Identify which cell holds the provided text, then report its [x, y] central coordinate. 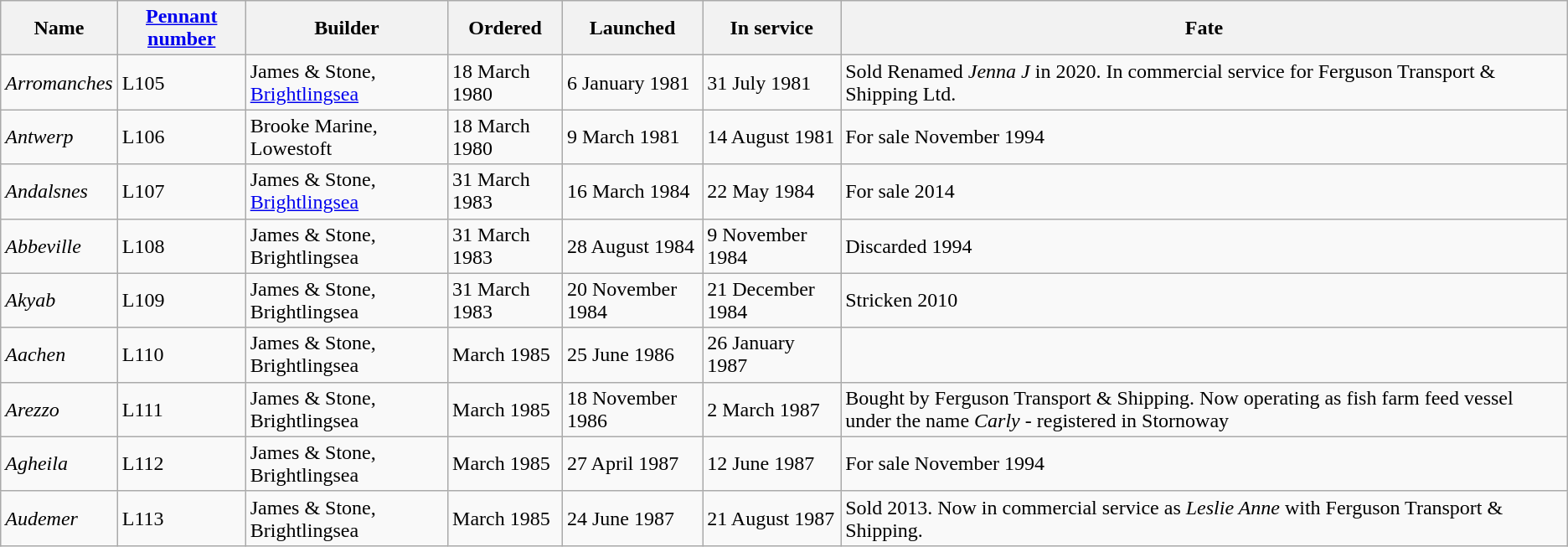
2 March 1987 [772, 409]
L108 [181, 246]
26 January 1987 [772, 355]
L109 [181, 300]
22 May 1984 [772, 191]
L111 [181, 409]
27 April 1987 [632, 464]
Fate [1204, 28]
Launched [632, 28]
Sold Renamed Jenna J in 2020. In commercial service for Ferguson Transport & Shipping Ltd. [1204, 82]
Builder [347, 28]
28 August 1984 [632, 246]
Audemer [59, 518]
L112 [181, 464]
21 August 1987 [772, 518]
Arromanches [59, 82]
14 August 1981 [772, 137]
18 November 1986 [632, 409]
Andalsnes [59, 191]
L106 [181, 137]
Stricken 2010 [1204, 300]
Sold 2013. Now in commercial service as Leslie Anne with Ferguson Transport & Shipping. [1204, 518]
Name [59, 28]
9 November 1984 [772, 246]
For sale 2014 [1204, 191]
L110 [181, 355]
Abbeville [59, 246]
Akyab [59, 300]
6 January 1981 [632, 82]
21 December 1984 [772, 300]
25 June 1986 [632, 355]
12 June 1987 [772, 464]
20 November 1984 [632, 300]
L105 [181, 82]
Aachen [59, 355]
16 March 1984 [632, 191]
9 March 1981 [632, 137]
Ordered [506, 28]
Arezzo [59, 409]
Brooke Marine, Lowestoft [347, 137]
Antwerp [59, 137]
L107 [181, 191]
24 June 1987 [632, 518]
L113 [181, 518]
Bought by Ferguson Transport & Shipping. Now operating as fish farm feed vessel under the name Carly - registered in Stornoway [1204, 409]
Pennant number [181, 28]
31 July 1981 [772, 82]
Discarded 1994 [1204, 246]
Agheila [59, 464]
In service [772, 28]
